Extract the [X, Y] coordinate from the center of the cell holding the provided text.  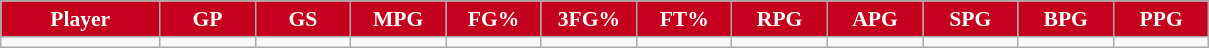
RPG [780, 19]
BPG [1066, 19]
PPG [1161, 19]
Player [80, 19]
APG [874, 19]
GS [302, 19]
FG% [494, 19]
GP [208, 19]
MPG [398, 19]
FT% [684, 19]
3FG% [588, 19]
SPG [970, 19]
